Identify which cell holds the provided text, then report its (X, Y) central coordinate. 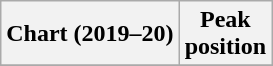
Peakposition (225, 34)
Chart (2019–20) (90, 34)
